Search for the cell housing the specified text and yield its (X, Y) center coordinate. 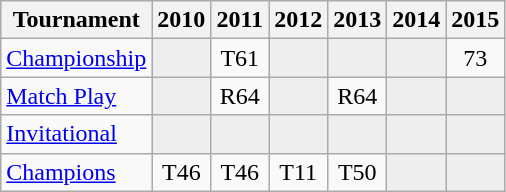
Invitational (76, 134)
T50 (358, 172)
73 (476, 58)
2014 (416, 20)
T61 (240, 58)
2011 (240, 20)
2015 (476, 20)
Tournament (76, 20)
2010 (182, 20)
2012 (298, 20)
Match Play (76, 96)
Championship (76, 58)
T11 (298, 172)
Champions (76, 172)
2013 (358, 20)
